Return (x, y) of the center of cell containing provided text 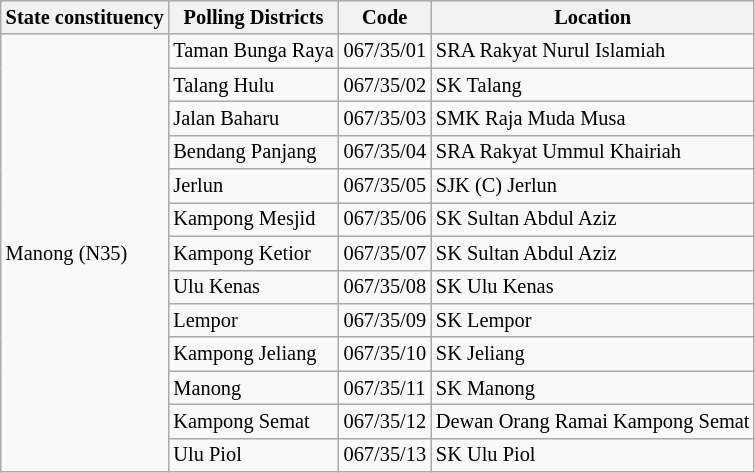
Kampong Jeliang (253, 354)
SK Manong (592, 388)
State constituency (85, 17)
Manong (N35) (85, 253)
Jerlun (253, 186)
SK Talang (592, 85)
067/35/02 (385, 85)
SRA Rakyat Ummul Khairiah (592, 152)
SK Ulu Piol (592, 455)
Jalan Baharu (253, 118)
Polling Districts (253, 17)
SJK (C) Jerlun (592, 186)
Ulu Kenas (253, 287)
SK Lempor (592, 320)
Kampong Semat (253, 421)
067/35/06 (385, 219)
067/35/08 (385, 287)
Lempor (253, 320)
SK Ulu Kenas (592, 287)
Manong (253, 388)
067/35/09 (385, 320)
067/35/04 (385, 152)
SMK Raja Muda Musa (592, 118)
Code (385, 17)
067/35/13 (385, 455)
067/35/10 (385, 354)
SK Jeliang (592, 354)
Ulu Piol (253, 455)
Dewan Orang Ramai Kampong Semat (592, 421)
Bendang Panjang (253, 152)
067/35/11 (385, 388)
SRA Rakyat Nurul Islamiah (592, 51)
067/35/05 (385, 186)
067/35/12 (385, 421)
Kampong Mesjid (253, 219)
Talang Hulu (253, 85)
067/35/01 (385, 51)
Taman Bunga Raya (253, 51)
067/35/07 (385, 253)
Location (592, 17)
067/35/03 (385, 118)
Kampong Ketior (253, 253)
